Return [x, y] of the center of cell containing provided text 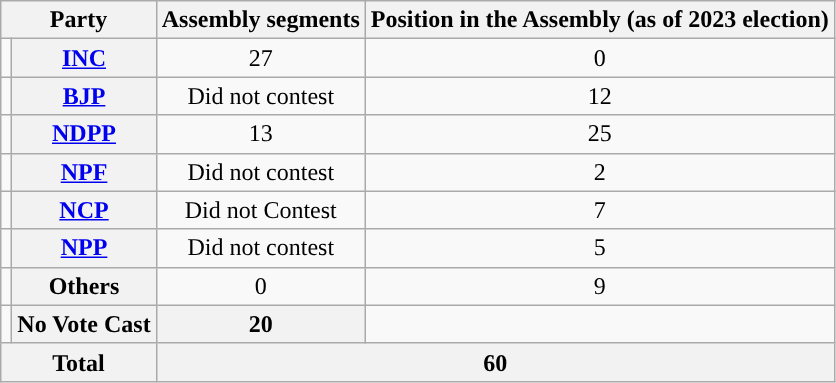
NCP [84, 210]
NPF [84, 172]
BJP [84, 96]
7 [600, 210]
60 [495, 362]
NDPP [84, 134]
25 [600, 134]
No Vote Cast [84, 324]
27 [260, 58]
Assembly segments [260, 20]
Others [84, 286]
Party [78, 20]
Total [78, 362]
Did not Contest [260, 210]
NPP [84, 248]
2 [600, 172]
12 [600, 96]
Position in the Assembly (as of 2023 election) [600, 20]
5 [600, 248]
20 [260, 324]
9 [600, 286]
13 [260, 134]
INC [84, 58]
